Output the [x, y] coordinate of the center of the cell containing the given text.  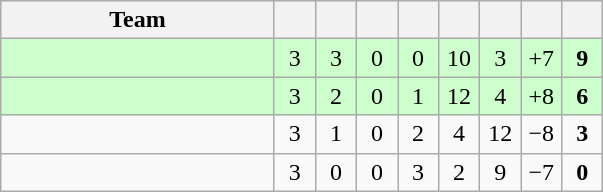
+8 [542, 96]
10 [460, 58]
+7 [542, 58]
Team [138, 20]
6 [582, 96]
−8 [542, 134]
−7 [542, 172]
